From the cell containing the given text, extract its center point as (X, Y) coordinate. 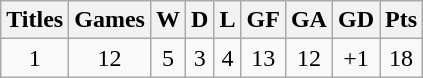
4 (228, 58)
18 (402, 58)
13 (263, 58)
Titles (35, 20)
W (168, 20)
Games (110, 20)
GF (263, 20)
GA (308, 20)
Pts (402, 20)
5 (168, 58)
GD (356, 20)
+1 (356, 58)
D (200, 20)
3 (200, 58)
L (228, 20)
1 (35, 58)
